Pinpoint the cell where the given text exists, returning its [X, Y] midpoint coordinate. 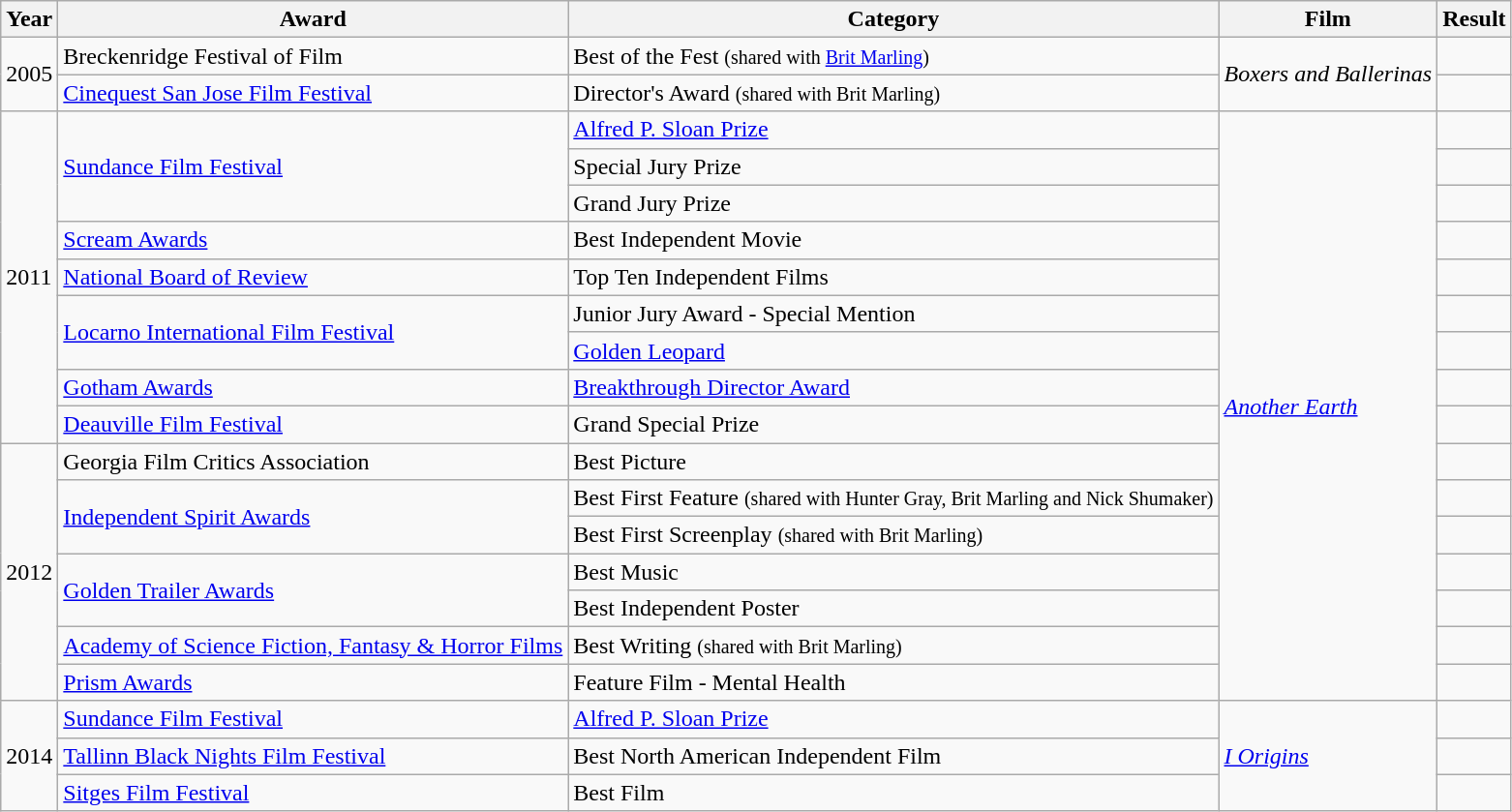
Top Ten Independent Films [893, 277]
Film [1328, 19]
2012 [29, 572]
Junior Jury Award - Special Mention [893, 314]
Special Jury Prize [893, 166]
Cinequest San Jose Film Festival [314, 93]
Breckenridge Festival of Film [314, 56]
Grand Special Prize [893, 424]
Result [1474, 19]
Breakthrough Director Award [893, 387]
2005 [29, 75]
Best First Screenplay (shared with Brit Marling) [893, 535]
Independent Spirit Awards [314, 517]
2011 [29, 277]
Best First Feature (shared with Hunter Gray, Brit Marling and Nick Shumaker) [893, 498]
Best Film [893, 793]
Best of the Fest (shared with Brit Marling) [893, 56]
Another Earth [1328, 406]
Best North American Independent Film [893, 756]
2014 [29, 756]
Gotham Awards [314, 387]
Best Independent Poster [893, 609]
Deauville Film Festival [314, 424]
I Origins [1328, 756]
Scream Awards [314, 240]
Prism Awards [314, 682]
Feature Film - Mental Health [893, 682]
Best Writing (shared with Brit Marling) [893, 646]
Best Music [893, 572]
Tallinn Black Nights Film Festival [314, 756]
Academy of Science Fiction, Fantasy & Horror Films [314, 646]
Best Independent Movie [893, 240]
Georgia Film Critics Association [314, 462]
Golden Trailer Awards [314, 590]
Year [29, 19]
Category [893, 19]
Boxers and Ballerinas [1328, 75]
Award [314, 19]
National Board of Review [314, 277]
Grand Jury Prize [893, 203]
Best Picture [893, 462]
Director's Award (shared with Brit Marling) [893, 93]
Sitges Film Festival [314, 793]
Locarno International Film Festival [314, 332]
Golden Leopard [893, 350]
